Identify which cell holds the provided text, then report its (x, y) central coordinate. 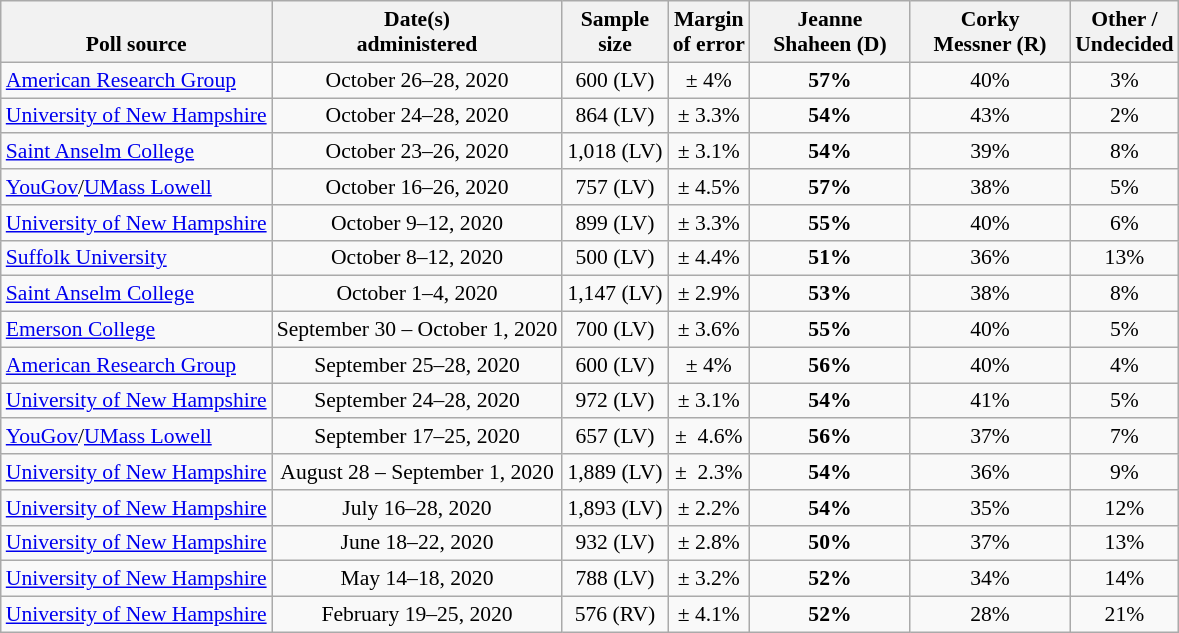
2% (1124, 116)
± 4.4% (709, 258)
576 (RV) (614, 615)
October 9–12, 2020 (418, 223)
43% (990, 116)
October 26–28, 2020 (418, 80)
4% (1124, 365)
864 (LV) (614, 116)
± 4.5% (709, 187)
7% (1124, 437)
757 (LV) (614, 187)
53% (830, 294)
Poll source (136, 32)
September 25–28, 2020 (418, 365)
50% (830, 543)
1,893 (LV) (614, 508)
700 (LV) (614, 330)
500 (LV) (614, 258)
± 2.9% (709, 294)
± 3.6% (709, 330)
August 28 – September 1, 2020 (418, 472)
JeanneShaheen (D) (830, 32)
± 4.1% (709, 615)
21% (1124, 615)
14% (1124, 579)
July 16–28, 2020 (418, 508)
± 4.6% (709, 437)
CorkyMessner (R) (990, 32)
1,147 (LV) (614, 294)
September 17–25, 2020 (418, 437)
October 1–4, 2020 (418, 294)
28% (990, 615)
October 16–26, 2020 (418, 187)
1,018 (LV) (614, 152)
932 (LV) (614, 543)
± 2.8% (709, 543)
51% (830, 258)
9% (1124, 472)
May 14–18, 2020 (418, 579)
12% (1124, 508)
35% (990, 508)
Samplesize (614, 32)
788 (LV) (614, 579)
± 2.2% (709, 508)
657 (LV) (614, 437)
1,889 (LV) (614, 472)
September 30 – October 1, 2020 (418, 330)
Emerson College (136, 330)
3% (1124, 80)
899 (LV) (614, 223)
Marginof error (709, 32)
September 24–28, 2020 (418, 401)
Date(s)administered (418, 32)
October 8–12, 2020 (418, 258)
6% (1124, 223)
± 3.2% (709, 579)
October 24–28, 2020 (418, 116)
February 19–25, 2020 (418, 615)
972 (LV) (614, 401)
Suffolk University (136, 258)
June 18–22, 2020 (418, 543)
39% (990, 152)
41% (990, 401)
± 2.3% (709, 472)
Other /Undecided (1124, 32)
October 23–26, 2020 (418, 152)
34% (990, 579)
